Return (x, y) of the center of cell containing provided text 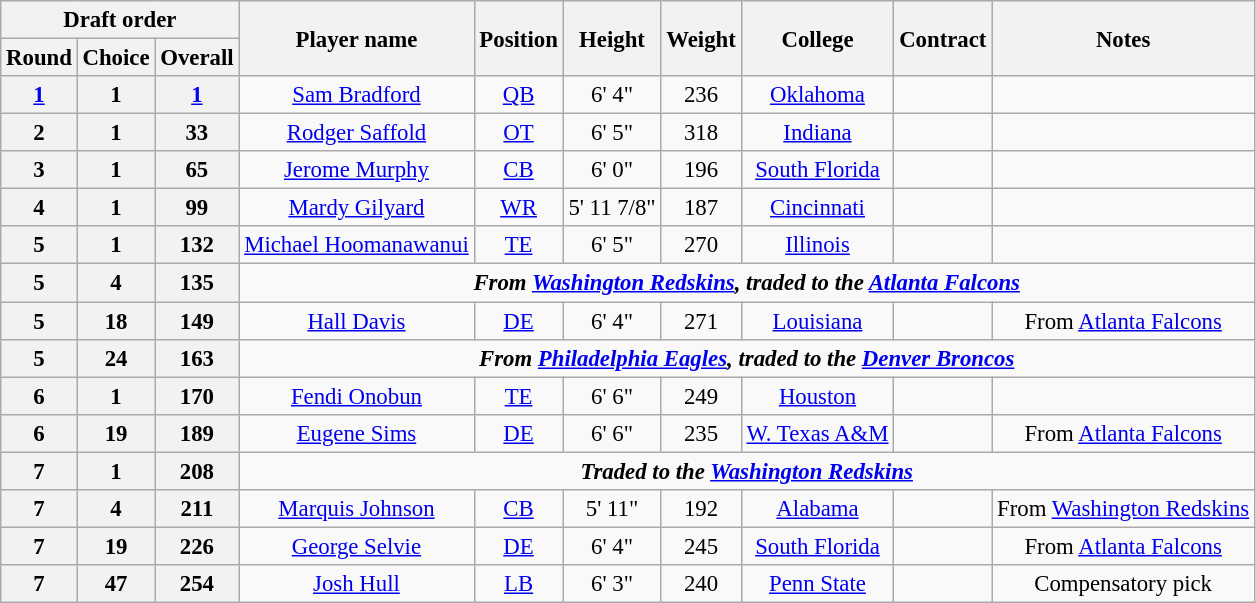
From Washington Redskins (1124, 509)
132 (197, 245)
Compensatory pick (1124, 584)
Hall Davis (356, 321)
Choice (116, 58)
65 (197, 170)
226 (197, 546)
249 (701, 396)
33 (197, 133)
Notes (1124, 38)
163 (197, 358)
271 (701, 321)
47 (116, 584)
WR (518, 208)
208 (197, 471)
270 (701, 245)
240 (701, 584)
5' 11" (612, 509)
235 (701, 433)
Illinois (818, 245)
99 (197, 208)
Sam Bradford (356, 95)
24 (116, 358)
George Selvie (356, 546)
236 (701, 95)
W. Texas A&M (818, 433)
Penn State (818, 584)
192 (701, 509)
6' 0" (612, 170)
Oklahoma (818, 95)
196 (701, 170)
Josh Hull (356, 584)
Contract (943, 38)
Traded to the Washington Redskins (747, 471)
Mardy Gilyard (356, 208)
Louisiana (818, 321)
Round (39, 58)
Indiana (818, 133)
LB (518, 584)
Cincinnati (818, 208)
189 (197, 433)
Alabama (818, 509)
Fendi Onobun (356, 396)
3 (39, 170)
College (818, 38)
Jerome Murphy (356, 170)
Michael Hoomanawanui (356, 245)
135 (197, 283)
149 (197, 321)
Height (612, 38)
From Washington Redskins, traded to the Atlanta Falcons (747, 283)
6' 3" (612, 584)
18 (116, 321)
211 (197, 509)
Marquis Johnson (356, 509)
187 (701, 208)
Houston (818, 396)
245 (701, 546)
318 (701, 133)
170 (197, 396)
OT (518, 133)
From Philadelphia Eagles, traded to the Denver Broncos (747, 358)
254 (197, 584)
QB (518, 95)
Eugene Sims (356, 433)
Rodger Saffold (356, 133)
Overall (197, 58)
Position (518, 38)
Weight (701, 38)
Draft order (120, 20)
5' 11 7/8" (612, 208)
Player name (356, 38)
2 (39, 133)
